For the text-containing cell, return its midpoint in (x, y) coordinate format. 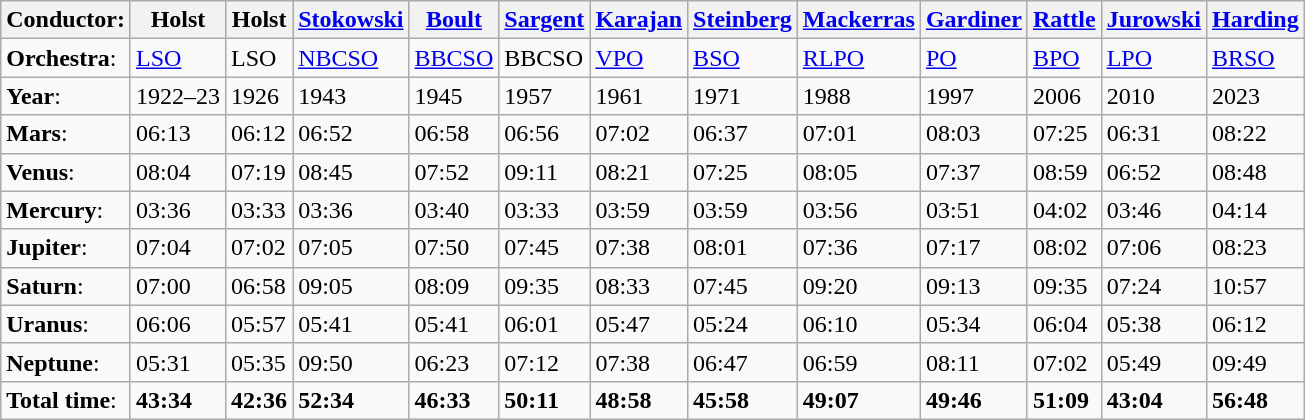
50:11 (544, 400)
08:05 (858, 172)
05:47 (639, 324)
Jupiter: (66, 248)
1961 (639, 96)
06:31 (1154, 134)
Harding (1255, 20)
07:52 (454, 172)
09:50 (351, 362)
08:21 (639, 172)
07:24 (1154, 286)
Mackerras (858, 20)
08:22 (1255, 134)
Total time: (66, 400)
07:37 (974, 172)
Sargent (544, 20)
03:56 (858, 210)
43:34 (178, 400)
49:46 (974, 400)
06:04 (1064, 324)
Orchestra: (66, 58)
52:34 (351, 400)
05:38 (1154, 324)
BSO (743, 58)
Conductor: (66, 20)
Steinberg (743, 20)
04:02 (1064, 210)
VPO (639, 58)
1988 (858, 96)
09:11 (544, 172)
07:00 (178, 286)
08:04 (178, 172)
1945 (454, 96)
09:49 (1255, 362)
07:01 (858, 134)
08:03 (974, 134)
1922–23 (178, 96)
06:56 (544, 134)
06:06 (178, 324)
09:13 (974, 286)
BPO (1064, 58)
03:40 (454, 210)
Uranus: (66, 324)
08:48 (1255, 172)
08:01 (743, 248)
51:09 (1064, 400)
06:47 (743, 362)
05:24 (743, 324)
07:04 (178, 248)
1971 (743, 96)
46:33 (454, 400)
07:12 (544, 362)
03:46 (1154, 210)
Stokowski (351, 20)
05:49 (1154, 362)
05:31 (178, 362)
08:23 (1255, 248)
06:59 (858, 362)
08:59 (1064, 172)
56:48 (1255, 400)
07:06 (1154, 248)
06:23 (454, 362)
05:35 (260, 362)
07:05 (351, 248)
07:17 (974, 248)
Jurowski (1154, 20)
05:57 (260, 324)
06:13 (178, 134)
08:02 (1064, 248)
1997 (974, 96)
Gardiner (974, 20)
07:50 (454, 248)
45:58 (743, 400)
49:07 (858, 400)
Rattle (1064, 20)
Mars: (66, 134)
2006 (1064, 96)
08:33 (639, 286)
06:10 (858, 324)
RLPO (858, 58)
10:57 (1255, 286)
2010 (1154, 96)
1957 (544, 96)
Neptune: (66, 362)
1943 (351, 96)
Mercury: (66, 210)
PO (974, 58)
03:51 (974, 210)
09:05 (351, 286)
BRSO (1255, 58)
05:34 (974, 324)
07:19 (260, 172)
Venus: (66, 172)
Saturn: (66, 286)
09:20 (858, 286)
Karajan (639, 20)
04:14 (1255, 210)
Boult (454, 20)
2023 (1255, 96)
06:37 (743, 134)
NBCSO (351, 58)
08:11 (974, 362)
Year: (66, 96)
48:58 (639, 400)
08:45 (351, 172)
43:04 (1154, 400)
06:01 (544, 324)
42:36 (260, 400)
07:36 (858, 248)
08:09 (454, 286)
1926 (260, 96)
LPO (1154, 58)
